Extract the [X, Y] coordinate from the center of the cell holding the provided text.  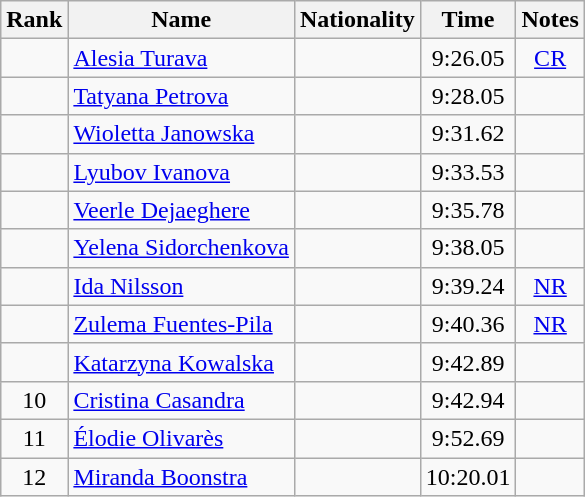
Name [182, 20]
Wioletta Janowska [182, 134]
Notes [550, 20]
10 [34, 400]
Yelena Sidorchenkova [182, 248]
10:20.01 [468, 477]
9:28.05 [468, 96]
CR [550, 58]
Élodie Olivarès [182, 438]
Alesia Turava [182, 58]
9:26.05 [468, 58]
9:35.78 [468, 210]
9:40.36 [468, 324]
Nationality [357, 20]
9:42.89 [468, 362]
Ida Nilsson [182, 286]
Katarzyna Kowalska [182, 362]
Veerle Dejaeghere [182, 210]
9:33.53 [468, 172]
9:38.05 [468, 248]
9:31.62 [468, 134]
9:52.69 [468, 438]
Lyubov Ivanova [182, 172]
Tatyana Petrova [182, 96]
11 [34, 438]
Rank [34, 20]
Cristina Casandra [182, 400]
Zulema Fuentes-Pila [182, 324]
9:42.94 [468, 400]
Time [468, 20]
Miranda Boonstra [182, 477]
9:39.24 [468, 286]
12 [34, 477]
